Find where the given text appears and provide that cell's center as (X, Y) coordinate. 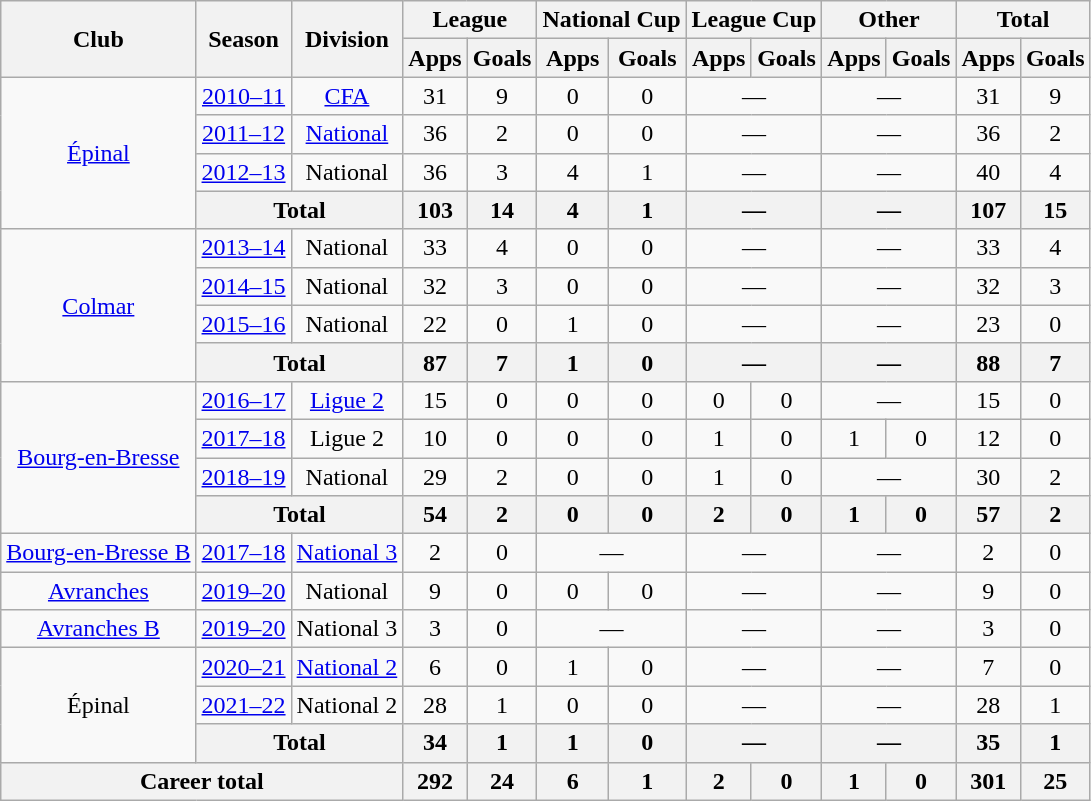
22 (435, 324)
2013–14 (244, 248)
103 (435, 210)
12 (988, 438)
Season (244, 39)
25 (1055, 781)
40 (988, 172)
Bourg-en-Bresse (98, 457)
88 (988, 362)
57 (988, 515)
Colmar (98, 305)
2015–16 (244, 324)
2011–12 (244, 134)
Other (889, 20)
2016–17 (244, 400)
League Cup (754, 20)
107 (988, 210)
301 (988, 781)
35 (988, 743)
Avranches (98, 591)
CFA (347, 96)
2021–22 (244, 705)
Club (98, 39)
87 (435, 362)
292 (435, 781)
Division (347, 39)
National Cup (612, 20)
2014–15 (244, 286)
2018–19 (244, 477)
Career total (202, 781)
30 (988, 477)
34 (435, 743)
Bourg-en-Bresse B (98, 553)
Avranches B (98, 629)
14 (502, 210)
10 (435, 438)
23 (988, 324)
24 (502, 781)
2010–11 (244, 96)
29 (435, 477)
League (470, 20)
2012–13 (244, 172)
54 (435, 515)
2020–21 (244, 667)
